Return the [X, Y] coordinate for the center point of the cell that contains the specified text.  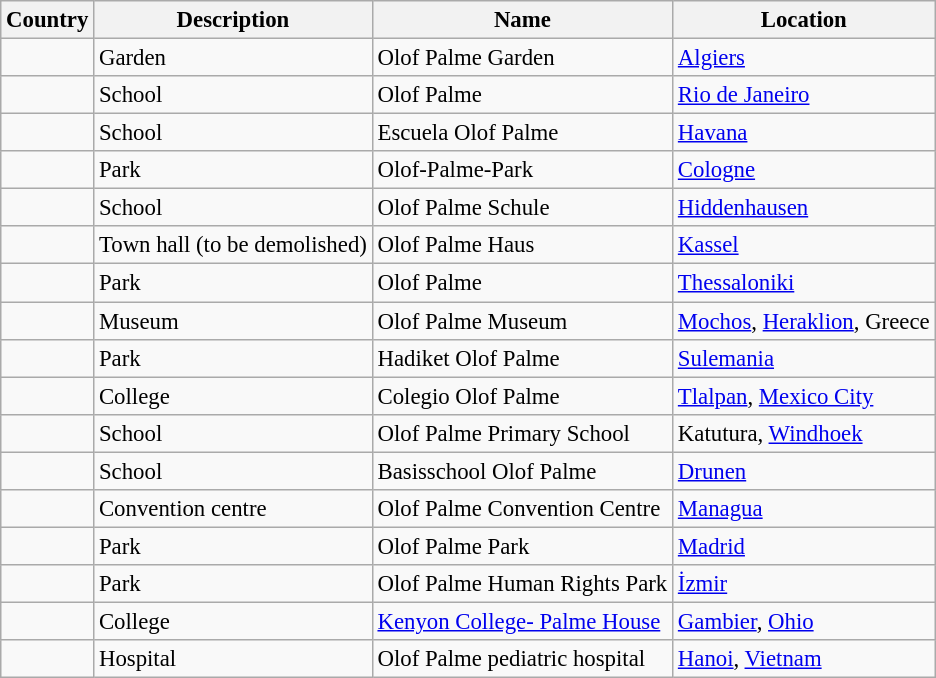
Olof Palme Garden [522, 58]
Katutura, Windhoek [804, 433]
Olof Palme Primary School [522, 433]
Olof Palme pediatric hospital [522, 659]
Town hall (to be demolished) [234, 245]
Hospital [234, 659]
Escuela Olof Palme [522, 133]
Name [522, 20]
Algiers [804, 58]
Convention centre [234, 509]
Havana [804, 133]
Olof Palme Park [522, 546]
Museum [234, 321]
Olof Palme Human Rights Park [522, 584]
Country [48, 20]
Garden [234, 58]
Olof Palme Schule [522, 208]
Kassel [804, 245]
Kenyon College- Palme House [522, 621]
İzmir [804, 584]
Drunen [804, 471]
Managua [804, 509]
Colegio Olof Palme [522, 396]
Basisschool Olof Palme [522, 471]
Olof-Palme-Park [522, 170]
Olof Palme Museum [522, 321]
Hanoi, Vietnam [804, 659]
Tlalpan, Mexico City [804, 396]
Hadiket Olof Palme [522, 358]
Olof Palme Haus [522, 245]
Sulemania [804, 358]
Location [804, 20]
Hiddenhausen [804, 208]
Rio de Janeiro [804, 95]
Gambier, Ohio [804, 621]
Madrid [804, 546]
Thessaloniki [804, 283]
Olof Palme Convention Centre [522, 509]
Cologne [804, 170]
Description [234, 20]
Mochos, Heraklion, Greece [804, 321]
